Identify which cell holds the provided text, then report its [x, y] central coordinate. 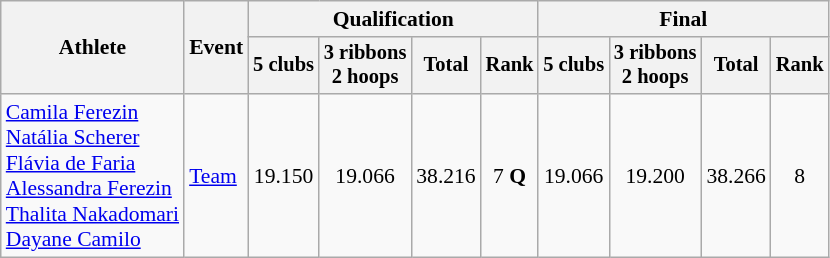
Final [683, 19]
8 [800, 176]
Athlete [92, 48]
7 Q [510, 176]
38.266 [736, 176]
Camila FerezinNatália SchererFlávia de FariaAlessandra FerezinThalita NakadomariDayane Camilo [92, 176]
Qualification [393, 19]
19.150 [284, 176]
19.200 [655, 176]
38.216 [446, 176]
Team [216, 176]
Event [216, 48]
